Capture the cell that displays the provided text and extract its [x, y] central coordinate. 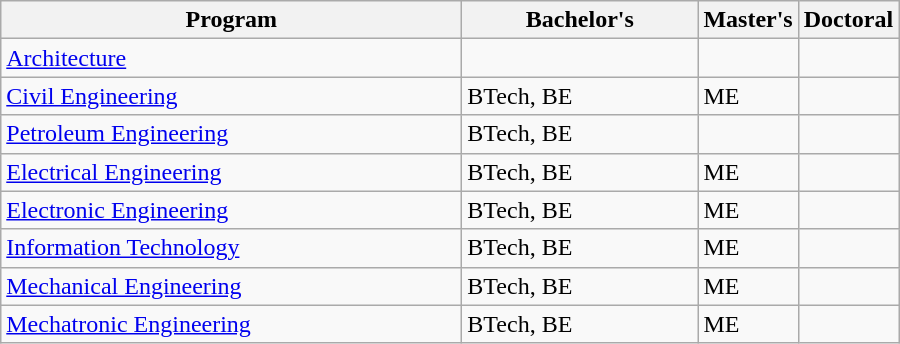
Electrical Engineering [232, 172]
Master's [748, 20]
Civil Engineering [232, 96]
Petroleum Engineering [232, 134]
Mechanical Engineering [232, 286]
Electronic Engineering [232, 210]
Mechatronic Engineering [232, 324]
Information Technology [232, 248]
Architecture [232, 58]
Doctoral [848, 20]
Bachelor's [580, 20]
Program [232, 20]
